Capture the cell that displays the provided text and extract its (X, Y) central coordinate. 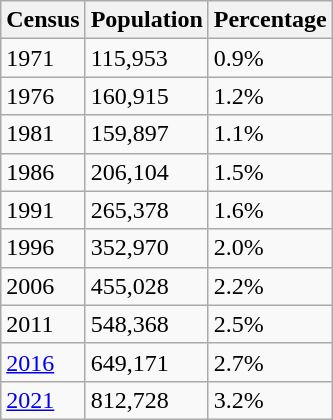
Population (146, 20)
649,171 (146, 362)
206,104 (146, 172)
2.5% (270, 324)
2011 (43, 324)
1.6% (270, 210)
1996 (43, 248)
159,897 (146, 134)
352,970 (146, 248)
1991 (43, 210)
1.2% (270, 96)
2021 (43, 400)
455,028 (146, 286)
1.1% (270, 134)
115,953 (146, 58)
160,915 (146, 96)
2016 (43, 362)
2.0% (270, 248)
3.2% (270, 400)
2.7% (270, 362)
1976 (43, 96)
265,378 (146, 210)
812,728 (146, 400)
2.2% (270, 286)
1.5% (270, 172)
1986 (43, 172)
Census (43, 20)
548,368 (146, 324)
0.9% (270, 58)
2006 (43, 286)
1981 (43, 134)
Percentage (270, 20)
1971 (43, 58)
